Provide the [X, Y] coordinate of the cell's center where the given text is located.  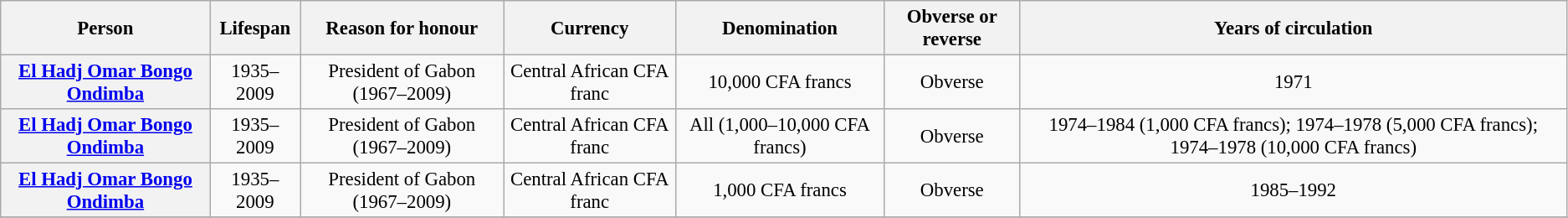
1971 [1294, 82]
Obverse or reverse [952, 29]
Years of circulation [1294, 29]
1,000 CFA francs [780, 191]
Lifespan [255, 29]
Currency [589, 29]
Denomination [780, 29]
All (1,000–10,000 CFA francs) [780, 136]
Reason for honour [402, 29]
1985–1992 [1294, 191]
1974–1984 (1,000 CFA francs); 1974–1978 (5,000 CFA francs); 1974–1978 (10,000 CFA francs) [1294, 136]
10,000 CFA francs [780, 82]
Person [105, 29]
